Locate the cell with the specified text and output its (X, Y) center coordinate. 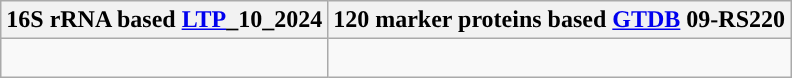
120 marker proteins based GTDB 09-RS220 (560, 20)
16S rRNA based LTP_10_2024 (164, 20)
